Find where the given text appears and provide that cell's center as (x, y) coordinate. 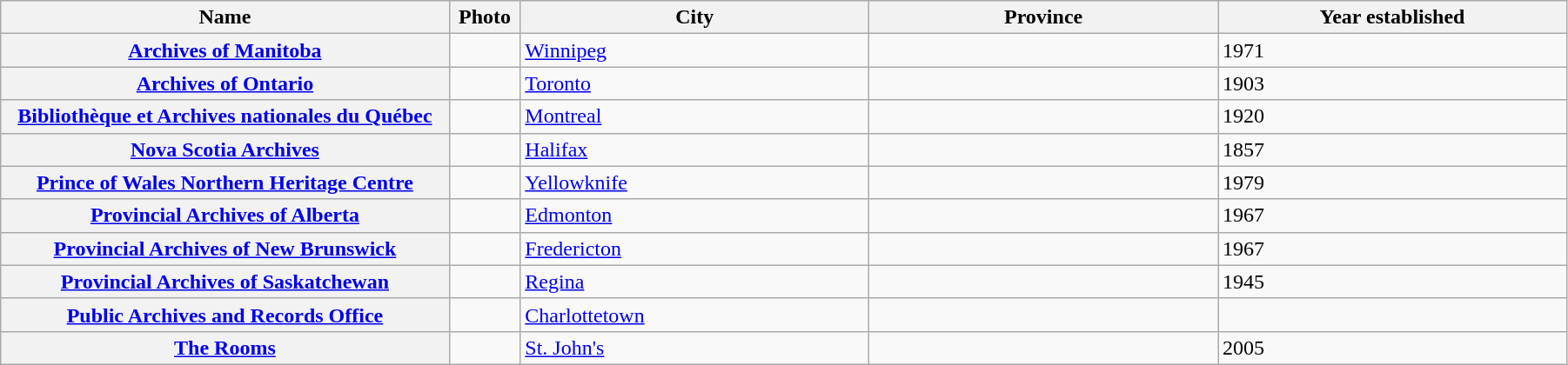
Charlottetown (694, 315)
Regina (694, 282)
Yellowknife (694, 182)
Provincial Archives of Saskatchewan (224, 282)
Public Archives and Records Office (224, 315)
City (694, 17)
The Rooms (224, 348)
Archives of Manitoba (224, 50)
1979 (1392, 182)
2005 (1392, 348)
Bibliothèque et Archives nationales du Québec (224, 116)
St. John's (694, 348)
Toronto (694, 83)
1971 (1392, 50)
Winnipeg (694, 50)
1920 (1392, 116)
1857 (1392, 149)
Photo (485, 17)
Archives of Ontario (224, 83)
Year established (1392, 17)
Montreal (694, 116)
Prince of Wales Northern Heritage Centre (224, 182)
1903 (1392, 83)
Fredericton (694, 249)
Halifax (694, 149)
Nova Scotia Archives (224, 149)
1945 (1392, 282)
Edmonton (694, 216)
Province (1044, 17)
Provincial Archives of New Brunswick (224, 249)
Name (224, 17)
Provincial Archives of Alberta (224, 216)
